Determine the (X, Y) coordinate at the center of the cell enclosing the given text.  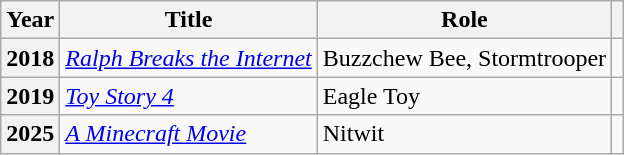
2018 (30, 58)
2019 (30, 96)
Role (464, 20)
Eagle Toy (464, 96)
Year (30, 20)
Nitwit (464, 134)
Ralph Breaks the Internet (188, 58)
Title (188, 20)
Toy Story 4 (188, 96)
A Minecraft Movie (188, 134)
2025 (30, 134)
Buzzchew Bee, Stormtrooper (464, 58)
